Find where the given text appears and provide that cell's center as (X, Y) coordinate. 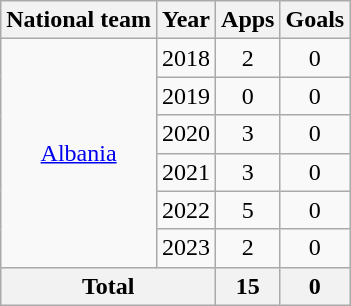
2018 (186, 58)
2019 (186, 96)
2022 (186, 210)
2023 (186, 248)
Total (108, 286)
Goals (315, 20)
Apps (248, 20)
2021 (186, 172)
15 (248, 286)
2020 (186, 134)
Year (186, 20)
Albania (79, 153)
National team (79, 20)
5 (248, 210)
